Extract the [x, y] coordinate from the center of the cell holding the provided text.  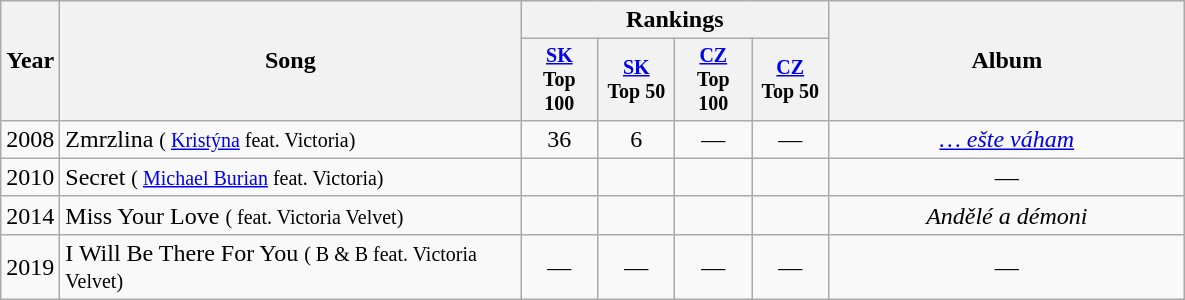
2008 [30, 139]
Album [1007, 61]
Year [30, 61]
… ešte váham [1007, 139]
36 [560, 139]
I Will Be There For You ( B & B feat. Victoria Velvet) [290, 266]
SKTop 100 [560, 80]
2014 [30, 215]
Rankings [675, 20]
Zmrzlina ( Kristýna feat. Victoria) [290, 139]
Secret ( Michael Burian feat. Victoria) [290, 177]
CZTop 100 [714, 80]
Miss Your Love ( feat. Victoria Velvet) [290, 215]
SKTop 50 [636, 80]
6 [636, 139]
2010 [30, 177]
2019 [30, 266]
Andělé a démoni [1007, 215]
Song [290, 61]
CZTop 50 [790, 80]
